Provide the [X, Y] coordinate of the cell's center where the given text is located.  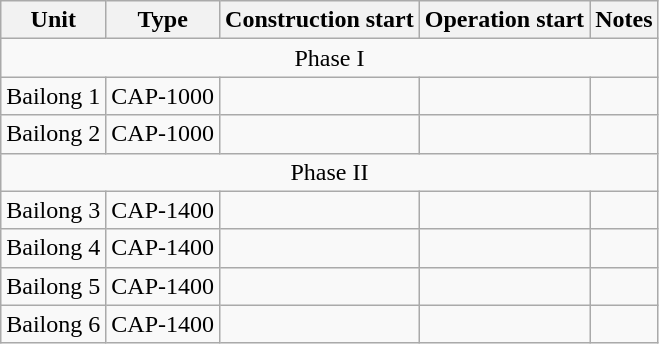
Phase II [330, 172]
Bailong 2 [54, 134]
Bailong 3 [54, 210]
Bailong 5 [54, 286]
Operation start [504, 20]
Bailong 6 [54, 324]
Bailong 1 [54, 96]
Unit [54, 20]
Phase I [330, 58]
Notes [624, 20]
Construction start [320, 20]
Type [163, 20]
Bailong 4 [54, 248]
